For the text-containing cell, return its midpoint in [X, Y] coordinate format. 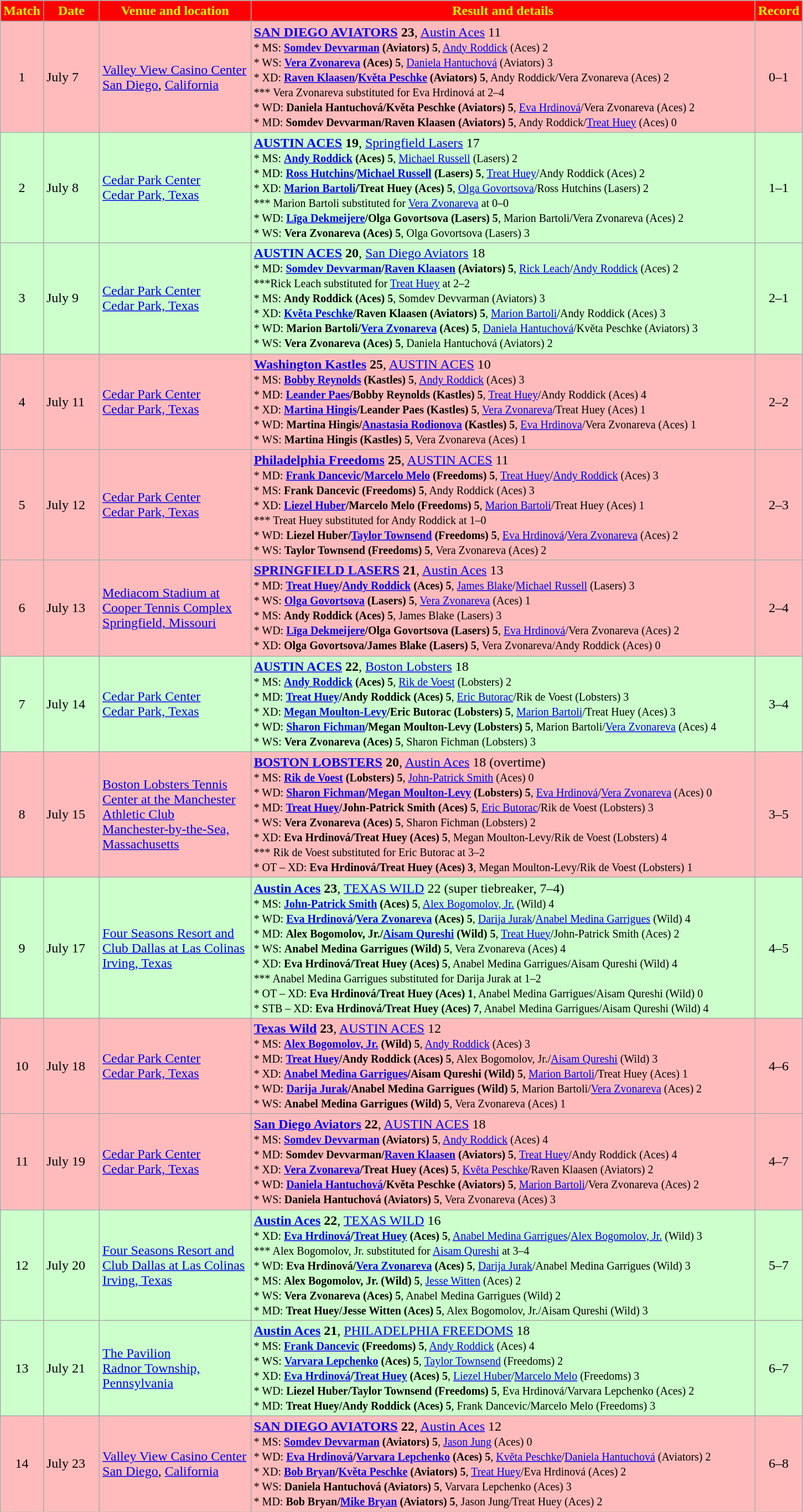
10 [22, 1066]
Match [22, 11]
July 14 [71, 704]
4 [22, 402]
Date [71, 11]
July 21 [71, 1368]
July 13 [71, 608]
6–8 [779, 1464]
12 [22, 1265]
8 [22, 815]
3–5 [779, 815]
2–1 [779, 298]
July 7 [71, 77]
4–5 [779, 947]
July 18 [71, 1066]
0–1 [779, 77]
1 [22, 77]
Boston Lobsters Tennis Center at the Manchester Athletic ClubManchester-by-the-Sea, Massachusetts [175, 815]
July 19 [71, 1161]
2 [22, 188]
Record [779, 11]
The PavilionRadnor Township, Pennsylvania [175, 1368]
11 [22, 1161]
July 12 [71, 505]
Mediacom Stadium at Cooper Tennis ComplexSpringfield, Missouri [175, 608]
Venue and location [175, 11]
7 [22, 704]
6–7 [779, 1368]
4–7 [779, 1161]
July 8 [71, 188]
July 9 [71, 298]
July 23 [71, 1464]
July 20 [71, 1265]
1–1 [779, 188]
3 [22, 298]
July 15 [71, 815]
July 11 [71, 402]
2–3 [779, 505]
13 [22, 1368]
9 [22, 947]
2–2 [779, 402]
4–6 [779, 1066]
5–7 [779, 1265]
July 17 [71, 947]
5 [22, 505]
6 [22, 608]
3–4 [779, 704]
2–4 [779, 608]
14 [22, 1464]
Result and details [502, 11]
